For the text-containing cell, return its midpoint in [x, y] coordinate format. 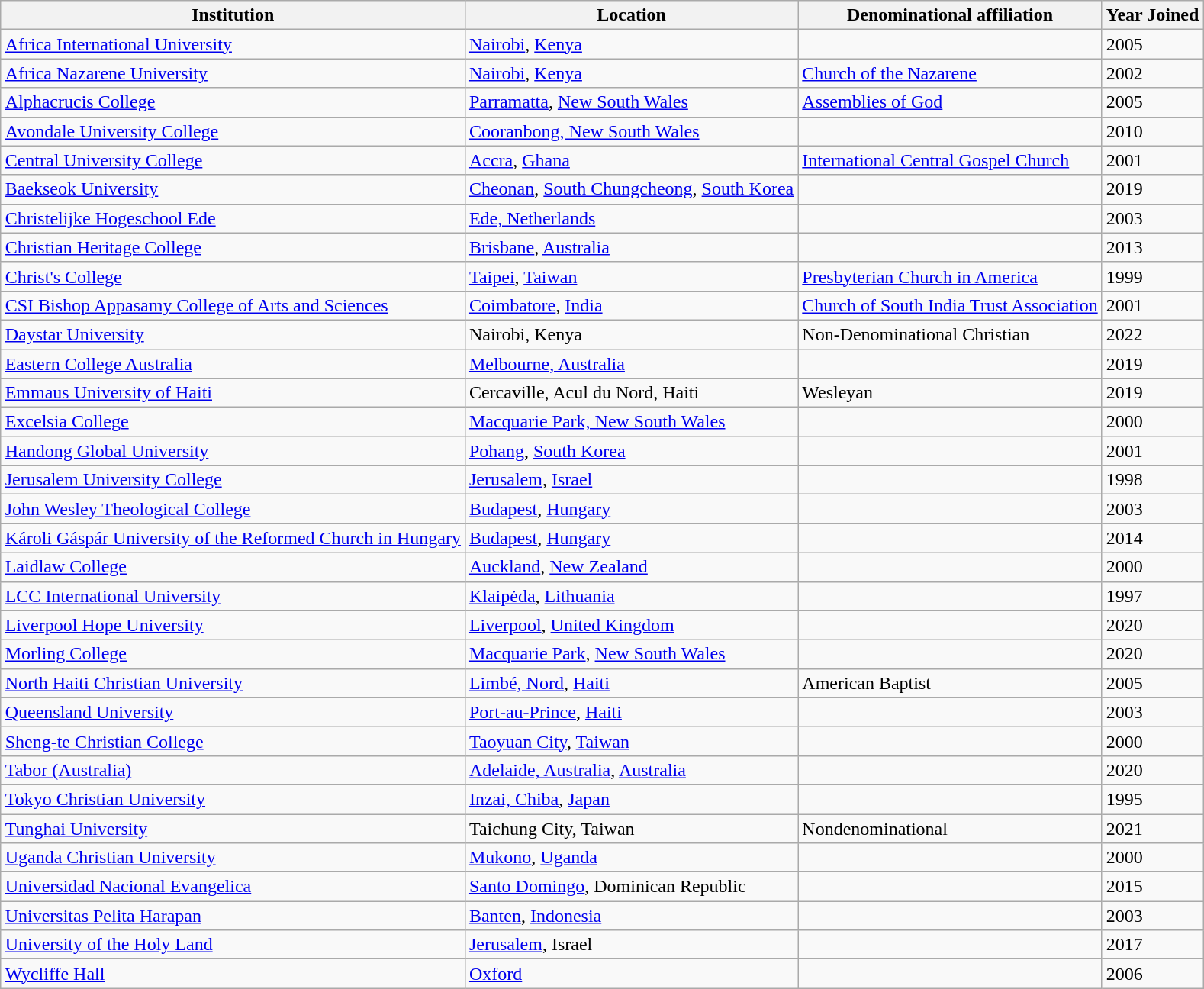
Presbyterian Church in America [950, 276]
Santo Domingo, Dominican Republic [631, 887]
2010 [1152, 131]
Church of the Nazarene [950, 73]
1997 [1152, 596]
1995 [1152, 799]
Cheonan, South Chungcheong, South Korea [631, 189]
2013 [1152, 247]
Mukono, Uganda [631, 858]
Laidlaw College [233, 567]
Morling College [233, 654]
Christ's College [233, 276]
Handong Global University [233, 451]
Károli Gáspár University of the Reformed Church in Hungary [233, 538]
University of the Holy Land [233, 945]
Parramatta, New South Wales [631, 102]
Wycliffe Hall [233, 974]
Klaipėda, Lithuania [631, 596]
Church of South India Trust Association [950, 305]
2021 [1152, 828]
2006 [1152, 974]
Year Joined [1152, 15]
Port-au-Prince, Haiti [631, 712]
Pohang, South Korea [631, 451]
Sheng-te Christian College [233, 741]
Tokyo Christian University [233, 799]
Taipei, Taiwan [631, 276]
North Haiti Christian University [233, 683]
Baekseok University [233, 189]
2014 [1152, 538]
Oxford [631, 974]
2017 [1152, 945]
2015 [1152, 887]
Accra, Ghana [631, 160]
Brisbane, Australia [631, 247]
Location [631, 15]
American Baptist [950, 683]
Eastern College Australia [233, 364]
1998 [1152, 480]
Auckland, New Zealand [631, 567]
Africa Nazarene University [233, 73]
Cooranbong, New South Wales [631, 131]
Avondale University College [233, 131]
Ede, Netherlands [631, 218]
2022 [1152, 334]
Tabor (Australia) [233, 770]
John Wesley Theological College [233, 509]
Universitas Pelita Harapan [233, 916]
Jerusalem University College [233, 480]
Institution [233, 15]
Universidad Nacional Evangelica [233, 887]
Non-Denominational Christian [950, 334]
Uganda Christian University [233, 858]
International Central Gospel Church [950, 160]
Denominational affiliation [950, 15]
Assemblies of God [950, 102]
Christian Heritage College [233, 247]
2002 [1152, 73]
Christelijke Hogeschool Ede [233, 218]
Cercaville, Acul du Nord, Haiti [631, 393]
Adelaide, Australia, Australia [631, 770]
Liverpool Hope University [233, 625]
Limbé, Nord, Haiti [631, 683]
Taoyuan City, Taiwan [631, 741]
1999 [1152, 276]
Central University College [233, 160]
Wesleyan [950, 393]
Daystar University [233, 334]
LCC International University [233, 596]
Liverpool, United Kingdom [631, 625]
Tunghai University [233, 828]
Inzai, Chiba, Japan [631, 799]
Melbourne, Australia [631, 364]
Coimbatore, India [631, 305]
Taichung City, Taiwan [631, 828]
Emmaus University of Haiti [233, 393]
Queensland University [233, 712]
Excelsia College [233, 422]
Nondenominational [950, 828]
Africa International University [233, 44]
CSI Bishop Appasamy College of Arts and Sciences [233, 305]
Alphacrucis College [233, 102]
Banten, Indonesia [631, 916]
